Scan for the cell matching the given text and deliver its (x, y) coordinate at center. 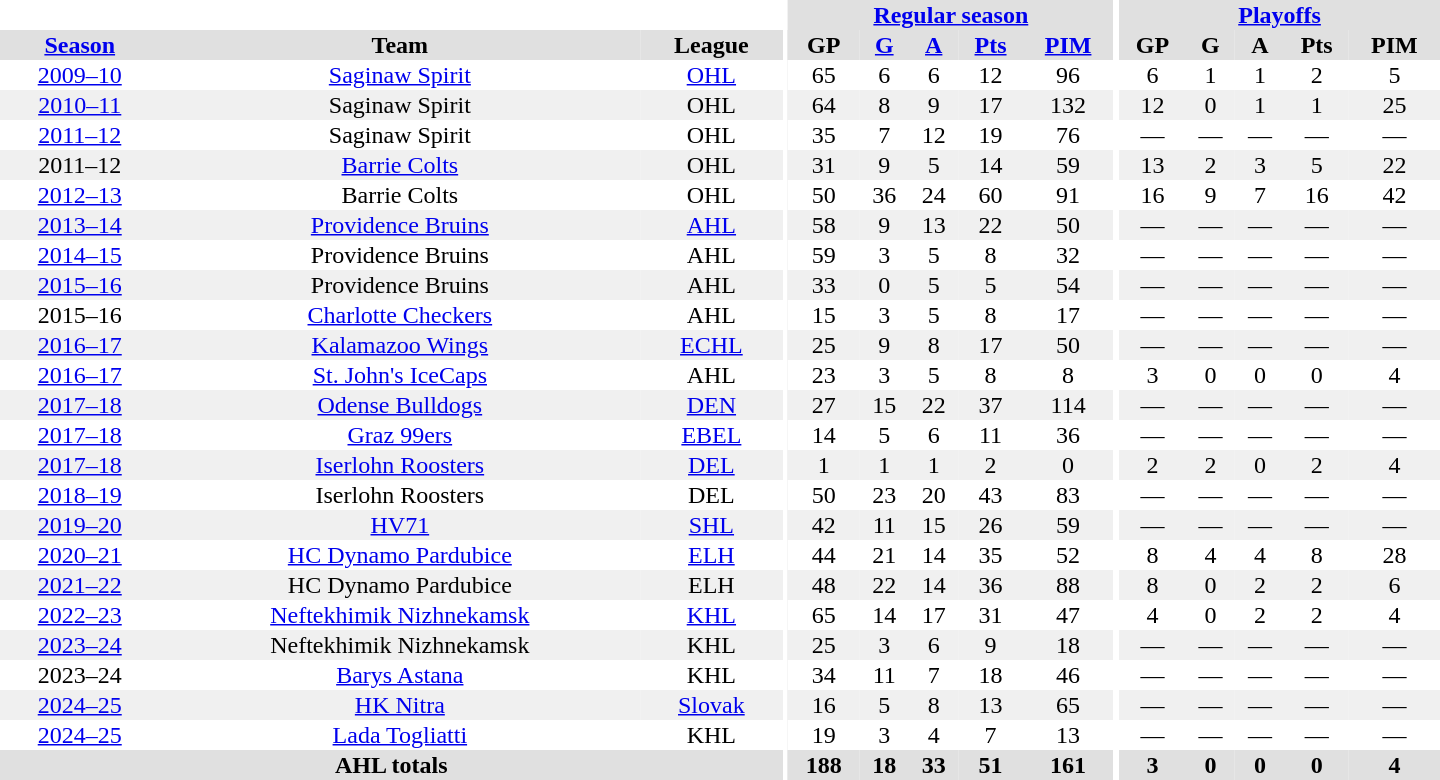
Regular season (951, 15)
188 (824, 765)
2013–14 (80, 225)
2021–22 (80, 585)
37 (990, 405)
21 (884, 555)
132 (1068, 105)
43 (990, 495)
Team (400, 45)
EBEL (711, 435)
58 (824, 225)
Playoffs (1280, 15)
76 (1068, 135)
27 (824, 405)
DEN (711, 405)
Slovak (711, 705)
47 (1068, 615)
2014–15 (80, 255)
HV71 (400, 525)
54 (1068, 285)
2019–20 (80, 525)
52 (1068, 555)
48 (824, 585)
2012–13 (80, 195)
League (711, 45)
AHL totals (392, 765)
Season (80, 45)
2010–11 (80, 105)
114 (1068, 405)
60 (990, 195)
2018–19 (80, 495)
Graz 99ers (400, 435)
Barys Astana (400, 675)
Odense Bulldogs (400, 405)
32 (1068, 255)
96 (1068, 75)
88 (1068, 585)
Charlotte Checkers (400, 315)
64 (824, 105)
2022–23 (80, 615)
Kalamazoo Wings (400, 345)
2009–10 (80, 75)
SHL (711, 525)
28 (1394, 555)
91 (1068, 195)
Lada Togliatti (400, 735)
34 (824, 675)
83 (1068, 495)
HK Nitra (400, 705)
St. John's IceCaps (400, 375)
24 (934, 195)
ECHL (711, 345)
26 (990, 525)
44 (824, 555)
161 (1068, 765)
51 (990, 765)
46 (1068, 675)
20 (934, 495)
2020–21 (80, 555)
